Detect which cell encompasses the target text, then output its [X, Y] center coordinate. 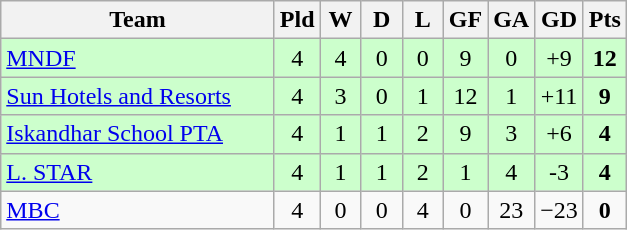
-3 [560, 172]
+9 [560, 58]
Pld [297, 20]
GF [465, 20]
GA [512, 20]
+6 [560, 134]
Pts [604, 20]
23 [512, 210]
MNDF [138, 58]
−23 [560, 210]
L [422, 20]
Sun Hotels and Resorts [138, 96]
D [382, 20]
W [340, 20]
+11 [560, 96]
L. STAR [138, 172]
Team [138, 20]
GD [560, 20]
MBC [138, 210]
Iskandhar School PTA [138, 134]
